Scan for the cell matching the given text and deliver its [x, y] coordinate at center. 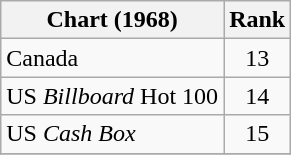
14 [258, 96]
Canada [112, 58]
13 [258, 58]
US Billboard Hot 100 [112, 96]
US Cash Box [112, 134]
15 [258, 134]
Rank [258, 20]
Chart (1968) [112, 20]
